Search for the cell housing the specified text and yield its (X, Y) center coordinate. 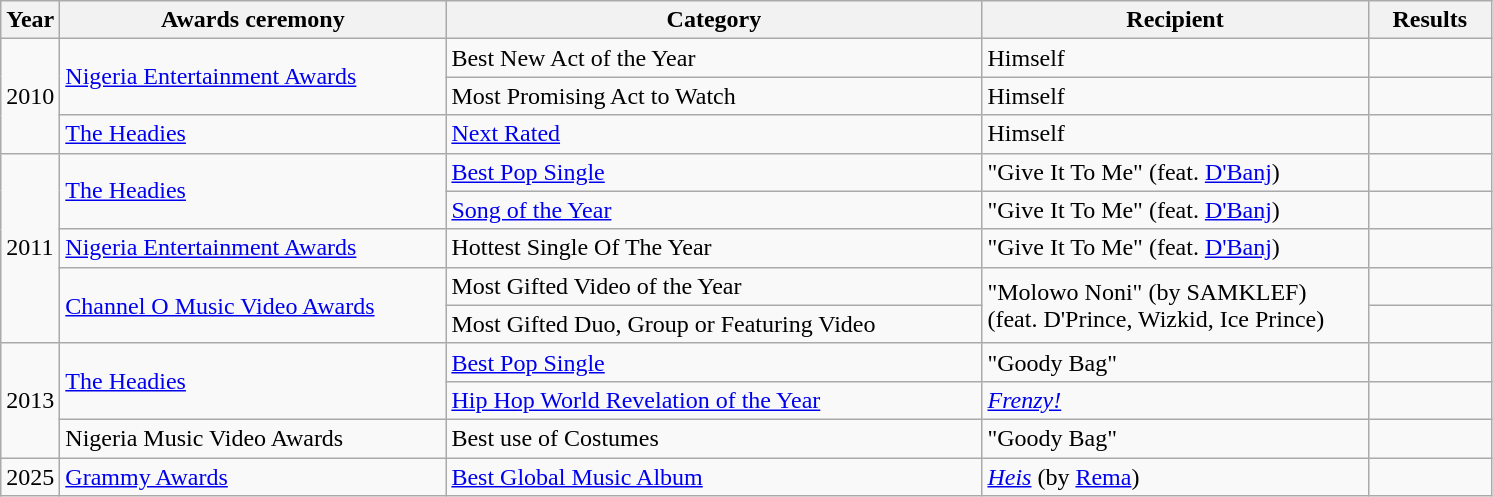
Recipient (1175, 20)
2025 (30, 477)
Most Promising Act to Watch (714, 96)
Song of the Year (714, 210)
Hip Hop World Revelation of the Year (714, 400)
2013 (30, 400)
Hottest Single Of The Year (714, 248)
"Molowo Noni" (by SAMKLEF)(feat. D'Prince, Wizkid, Ice Prince) (1175, 305)
Nigeria Music Video Awards (253, 438)
Best Global Music Album (714, 477)
Best New Act of the Year (714, 58)
Best use of Costumes (714, 438)
Awards ceremony (253, 20)
Category (714, 20)
Heis (by Rema) (1175, 477)
Next Rated (714, 134)
Grammy Awards (253, 477)
Results (1430, 20)
Most Gifted Video of the Year (714, 286)
Channel O Music Video Awards (253, 305)
2011 (30, 248)
Most Gifted Duo, Group or Featuring Video (714, 324)
Year (30, 20)
2010 (30, 96)
Frenzy! (1175, 400)
